Capture the cell that displays the provided text and extract its (X, Y) central coordinate. 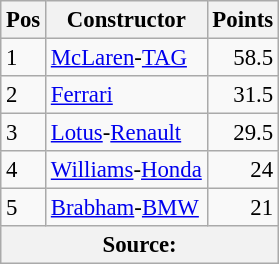
Williams-Honda (127, 170)
Ferrari (127, 95)
4 (24, 170)
Source: (140, 245)
31.5 (242, 95)
3 (24, 133)
McLaren-TAG (127, 58)
21 (242, 208)
24 (242, 170)
Lotus-Renault (127, 133)
1 (24, 58)
5 (24, 208)
29.5 (242, 133)
Points (242, 20)
58.5 (242, 58)
Constructor (127, 20)
Pos (24, 20)
Brabham-BMW (127, 208)
2 (24, 95)
